Pinpoint the cell where the given text exists, returning its [X, Y] midpoint coordinate. 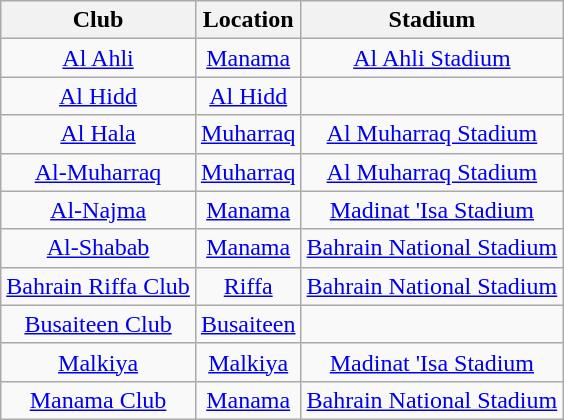
Location [248, 20]
Al Hala [98, 134]
Riffa [248, 286]
Stadium [432, 20]
Al-Shabab [98, 248]
Al Ahli [98, 58]
Busaiteen Club [98, 324]
Club [98, 20]
Al Ahli Stadium [432, 58]
Busaiteen [248, 324]
Al-Muharraq [98, 172]
Al-Najma [98, 210]
Bahrain Riffa Club [98, 286]
Manama Club [98, 400]
